Determine the [X, Y] coordinate at the center of the cell enclosing the given text.  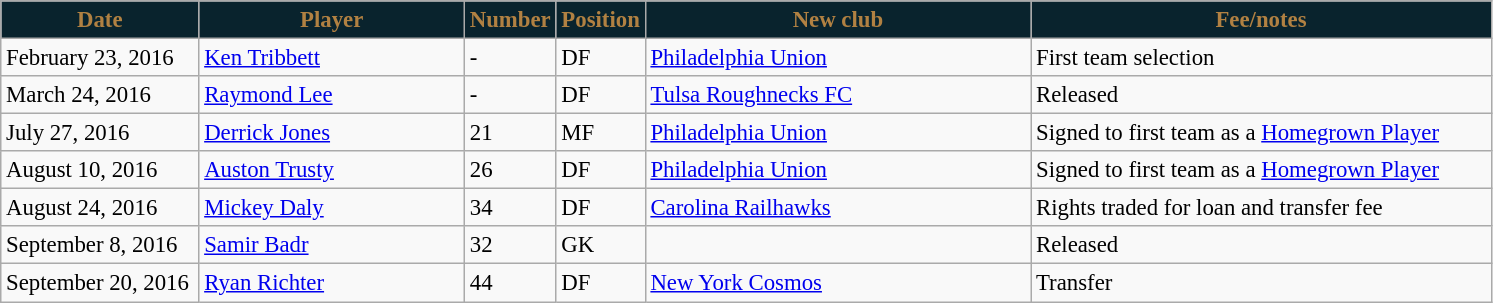
Number [510, 20]
Rights traded for loan and transfer fee [1262, 208]
August 24, 2016 [100, 208]
August 10, 2016 [100, 170]
Raymond Lee [332, 95]
26 [510, 170]
Fee/notes [1262, 20]
Position [600, 20]
Player [332, 20]
Derrick Jones [332, 133]
July 27, 2016 [100, 133]
Transfer [1262, 283]
February 23, 2016 [100, 58]
Ryan Richter [332, 283]
September 20, 2016 [100, 283]
Carolina Railhawks [838, 208]
September 8, 2016 [100, 245]
March 24, 2016 [100, 95]
34 [510, 208]
Tulsa Roughnecks FC [838, 95]
Mickey Daly [332, 208]
Date [100, 20]
44 [510, 283]
Auston Trusty [332, 170]
GK [600, 245]
New club [838, 20]
MF [600, 133]
21 [510, 133]
Ken Tribbett [332, 58]
Samir Badr [332, 245]
First team selection [1262, 58]
New York Cosmos [838, 283]
32 [510, 245]
